Search for the cell housing the specified text and yield its (X, Y) center coordinate. 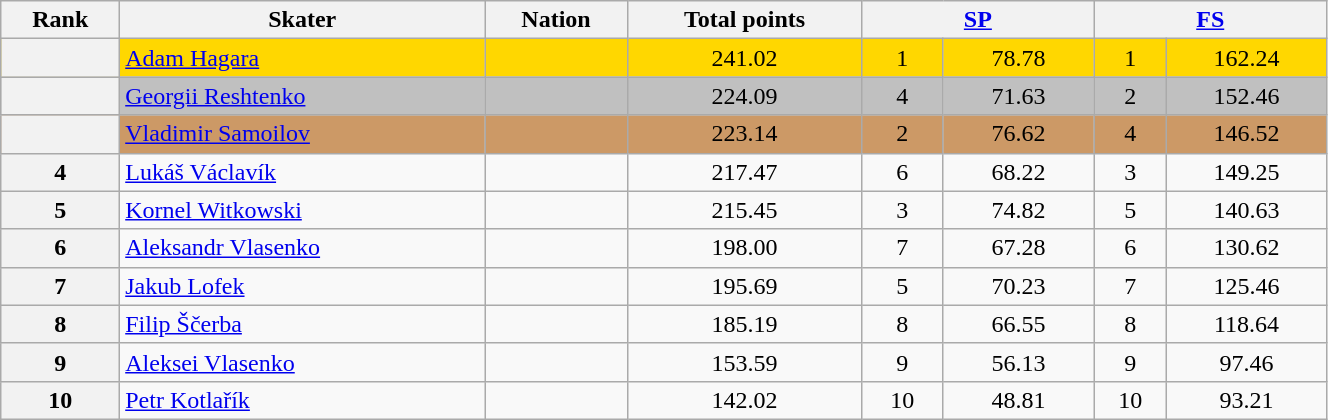
152.46 (1247, 96)
Adam Hagara (302, 58)
223.14 (744, 134)
Rank (60, 20)
130.62 (1247, 248)
48.81 (1018, 400)
185.19 (744, 324)
Nation (556, 20)
198.00 (744, 248)
Lukáš Václavík (302, 172)
FS (1210, 20)
66.55 (1018, 324)
Filip Ščerba (302, 324)
97.46 (1247, 362)
224.09 (744, 96)
SP (978, 20)
70.23 (1018, 286)
241.02 (744, 58)
118.64 (1247, 324)
Total points (744, 20)
149.25 (1247, 172)
Jakub Lofek (302, 286)
Skater (302, 20)
146.52 (1247, 134)
195.69 (744, 286)
71.63 (1018, 96)
56.13 (1018, 362)
153.59 (744, 362)
Kornel Witkowski (302, 210)
Vladimir Samoilov (302, 134)
78.78 (1018, 58)
Aleksandr Vlasenko (302, 248)
125.46 (1247, 286)
93.21 (1247, 400)
76.62 (1018, 134)
68.22 (1018, 172)
215.45 (744, 210)
67.28 (1018, 248)
140.63 (1247, 210)
Aleksei Vlasenko (302, 362)
217.47 (744, 172)
Petr Kotlařík (302, 400)
162.24 (1247, 58)
142.02 (744, 400)
Georgii Reshtenko (302, 96)
74.82 (1018, 210)
